Return [x, y] of the center of cell containing provided text 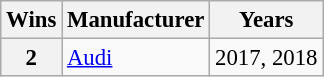
2 [32, 58]
Manufacturer [136, 20]
Audi [136, 58]
2017, 2018 [266, 58]
Wins [32, 20]
Years [266, 20]
